Extract the (X, Y) coordinate from the center of the cell holding the provided text.  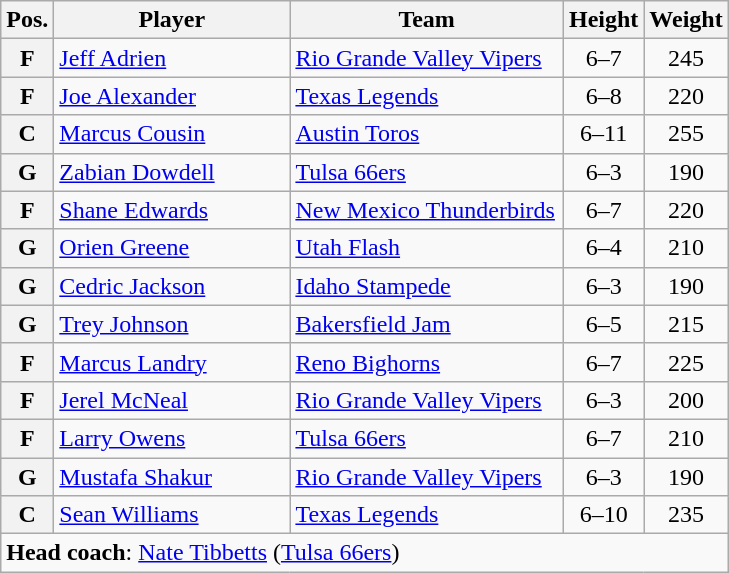
Orien Greene (172, 248)
6–10 (603, 515)
200 (686, 400)
Team (427, 20)
Austin Toros (427, 134)
Height (603, 20)
6–4 (603, 248)
Joe Alexander (172, 96)
Larry Owens (172, 438)
Cedric Jackson (172, 286)
Idaho Stampede (427, 286)
Marcus Cousin (172, 134)
Marcus Landry (172, 362)
Weight (686, 20)
Utah Flash (427, 248)
Pos. (28, 20)
Trey Johnson (172, 324)
235 (686, 515)
Jerel McNeal (172, 400)
Bakersfield Jam (427, 324)
6–5 (603, 324)
Head coach: Nate Tibbetts (Tulsa 66ers) (364, 553)
Zabian Dowdell (172, 172)
215 (686, 324)
6–8 (603, 96)
6–11 (603, 134)
Reno Bighorns (427, 362)
255 (686, 134)
Sean Williams (172, 515)
Mustafa Shakur (172, 477)
Jeff Adrien (172, 58)
225 (686, 362)
Shane Edwards (172, 210)
245 (686, 58)
Player (172, 20)
New Mexico Thunderbirds (427, 210)
